Determine the (x, y) coordinate at the center of the cell enclosing the given text.  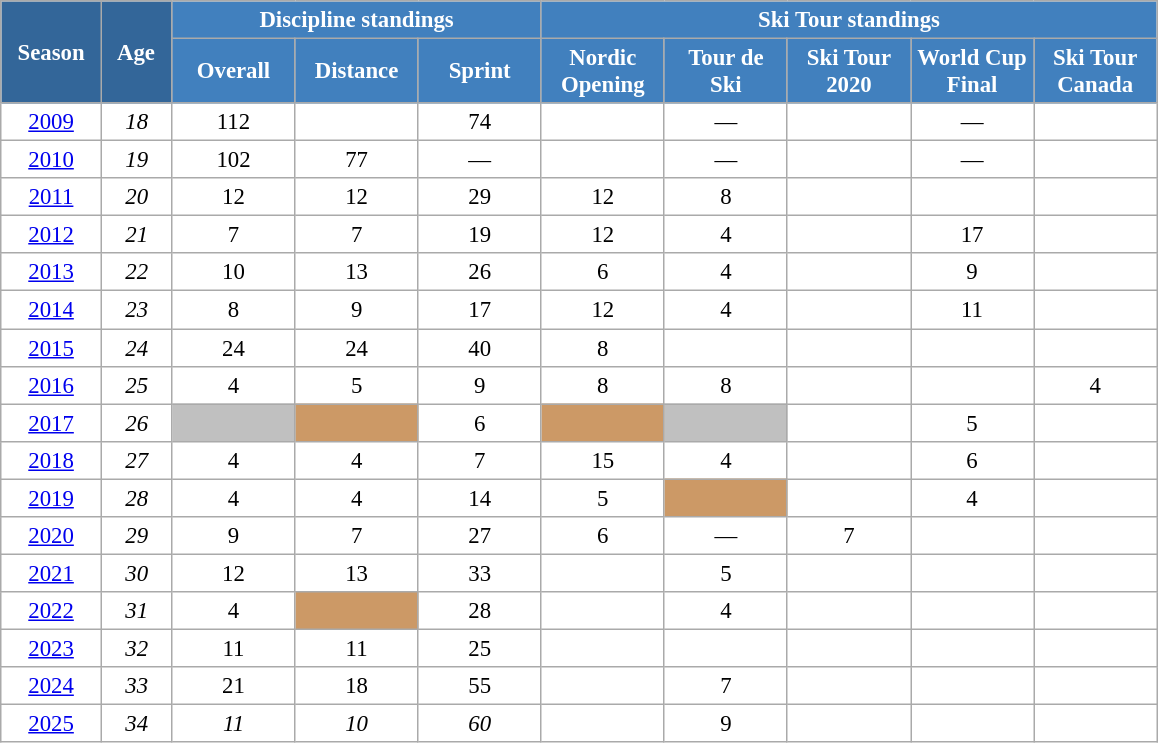
40 (480, 348)
Ski Tour2020 (848, 72)
102 (234, 160)
Discipline standings (356, 20)
32 (136, 648)
30 (136, 573)
2014 (52, 310)
2023 (52, 648)
34 (136, 724)
2016 (52, 385)
2018 (52, 460)
23 (136, 310)
2024 (52, 686)
NordicOpening (602, 72)
2022 (52, 611)
15 (602, 460)
2019 (52, 498)
22 (136, 273)
55 (480, 686)
2009 (52, 122)
112 (234, 122)
2015 (52, 348)
Ski TourCanada (1096, 72)
2013 (52, 273)
2012 (52, 235)
2021 (52, 573)
60 (480, 724)
Distance (356, 72)
31 (136, 611)
World CupFinal (972, 72)
2017 (52, 423)
20 (136, 197)
2010 (52, 160)
2025 (52, 724)
Overall (234, 72)
2020 (52, 536)
Ski Tour standings (848, 20)
74 (480, 122)
Season (52, 52)
Tour deSki (726, 72)
14 (480, 498)
Age (136, 52)
2011 (52, 197)
77 (356, 160)
Sprint (480, 72)
